Output the [x, y] coordinate of the center of the cell containing the given text.  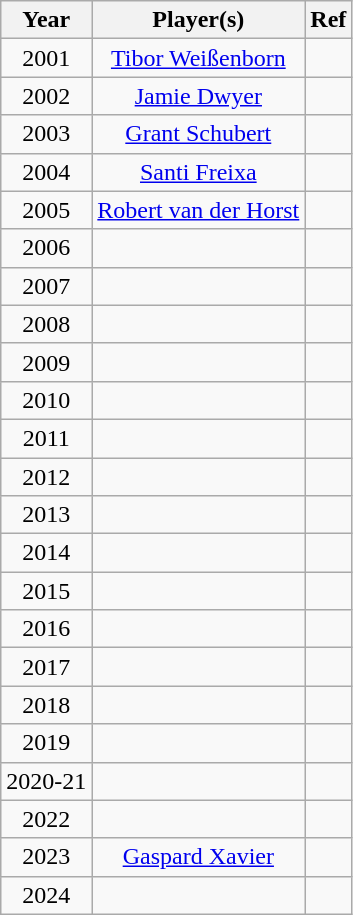
2016 [46, 629]
2006 [46, 248]
Santi Freixa [198, 172]
Jamie Dwyer [198, 96]
2024 [46, 895]
2004 [46, 172]
Year [46, 20]
Robert van der Horst [198, 210]
Gaspard Xavier [198, 857]
2003 [46, 134]
2013 [46, 515]
2020-21 [46, 781]
2017 [46, 667]
2008 [46, 324]
2005 [46, 210]
Tibor Weißenborn [198, 58]
Ref [328, 20]
2022 [46, 819]
2011 [46, 438]
2023 [46, 857]
2010 [46, 400]
Player(s) [198, 20]
2019 [46, 743]
2015 [46, 591]
2007 [46, 286]
2018 [46, 705]
Grant Schubert [198, 134]
2001 [46, 58]
2014 [46, 553]
2009 [46, 362]
2012 [46, 477]
2002 [46, 96]
